Detect which cell encompasses the target text, then output its [X, Y] center coordinate. 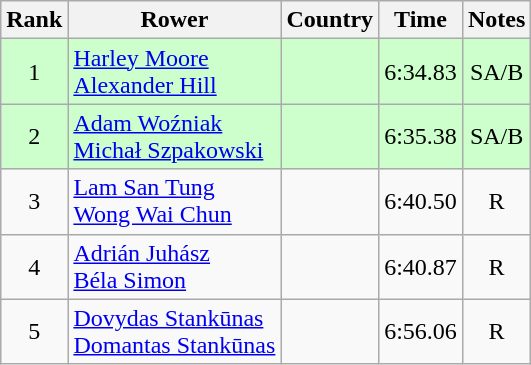
5 [34, 332]
6:34.83 [421, 72]
3 [34, 202]
6:56.06 [421, 332]
6:35.38 [421, 136]
2 [34, 136]
Dovydas StankūnasDomantas Stankūnas [174, 332]
Adrián JuhászBéla Simon [174, 266]
1 [34, 72]
Lam San TungWong Wai Chun [174, 202]
Adam WoźniakMichał Szpakowski [174, 136]
Time [421, 20]
Rank [34, 20]
Country [330, 20]
6:40.87 [421, 266]
Rower [174, 20]
4 [34, 266]
6:40.50 [421, 202]
Notes [496, 20]
Harley MooreAlexander Hill [174, 72]
